For the text-containing cell, return its midpoint in [x, y] coordinate format. 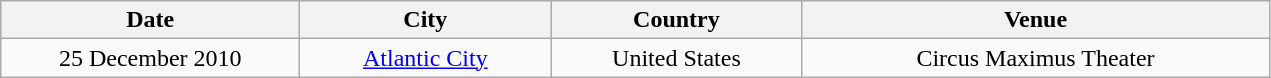
Date [150, 20]
Country [676, 20]
Circus Maximus Theater [1036, 58]
Venue [1036, 20]
25 December 2010 [150, 58]
Atlantic City [426, 58]
City [426, 20]
United States [676, 58]
